Return [X, Y] of the center of cell containing provided text 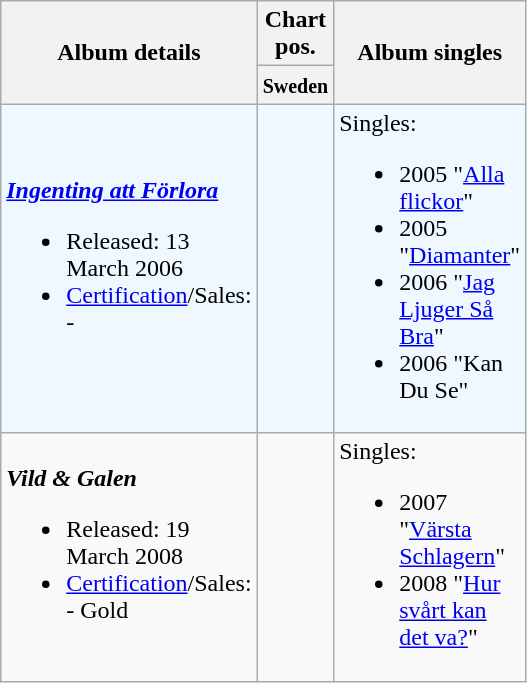
Album details [129, 52]
Chart pos. [296, 34]
Album singles [430, 52]
Singles:2005 "Alla flickor"2005 "Diamanter"2006 "Jag Ljuger Så Bra"2006 "Kan Du Se" [430, 268]
Singles:2007 "Värsta Schlagern"2008 "Hur svårt kan det va?" [430, 557]
Ingenting att FörloraReleased: 13 March 2006Certification/Sales: - [129, 268]
Vild & GalenReleased: 19 March 2008Certification/Sales: - Gold [129, 557]
Sweden [296, 85]
